Output the (x, y) coordinate of the center of the cell containing the given text.  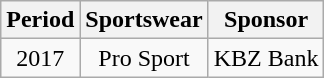
2017 (40, 58)
KBZ Bank (266, 58)
Sponsor (266, 20)
Sportswear (144, 20)
Period (40, 20)
Pro Sport (144, 58)
